Capture the cell that displays the provided text and extract its [x, y] central coordinate. 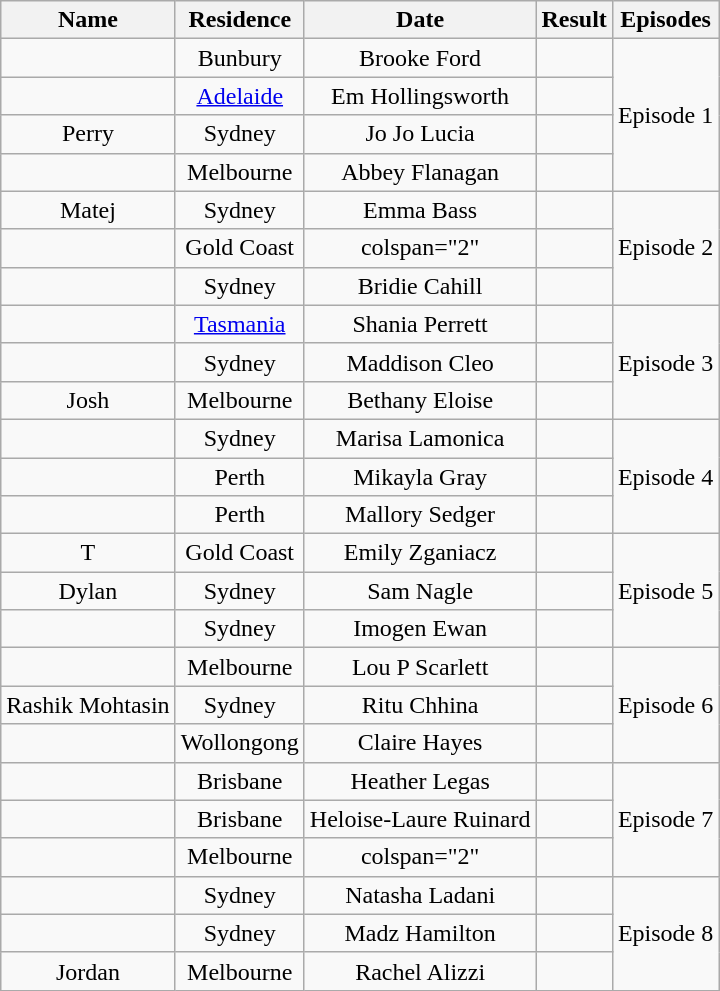
Ritu Chhina [420, 705]
Brooke Ford [420, 58]
Heather Legas [420, 781]
Josh [88, 400]
Episode 4 [665, 476]
Tasmania [240, 324]
Name [88, 20]
Rachel Alizzi [420, 971]
Imogen Ewan [420, 629]
Maddison Cleo [420, 362]
Episode 5 [665, 591]
Abbey Flanagan [420, 172]
Episode 3 [665, 362]
Adelaide [240, 96]
Bethany Eloise [420, 400]
Emma Bass [420, 210]
Episode 8 [665, 933]
Episodes [665, 20]
Emily Zganiacz [420, 553]
Natasha Ladani [420, 895]
T [88, 553]
Rashik Mohtasin [88, 705]
Jo Jo Lucia [420, 134]
Sam Nagle [420, 591]
Claire Hayes [420, 743]
Dylan [88, 591]
Madz Hamilton [420, 933]
Wollongong [240, 743]
Matej [88, 210]
Perry [88, 134]
Bunbury [240, 58]
Bridie Cahill [420, 286]
Date [420, 20]
Result [574, 20]
Shania Perrett [420, 324]
Jordan [88, 971]
Lou P Scarlett [420, 667]
Episode 2 [665, 248]
Residence [240, 20]
Episode 1 [665, 115]
Episode 7 [665, 819]
Marisa Lamonica [420, 438]
Heloise-Laure Ruinard [420, 819]
Em Hollingsworth [420, 96]
Mikayla Gray [420, 477]
Episode 6 [665, 705]
Mallory Sedger [420, 515]
